Return [x, y] of the center of cell containing provided text 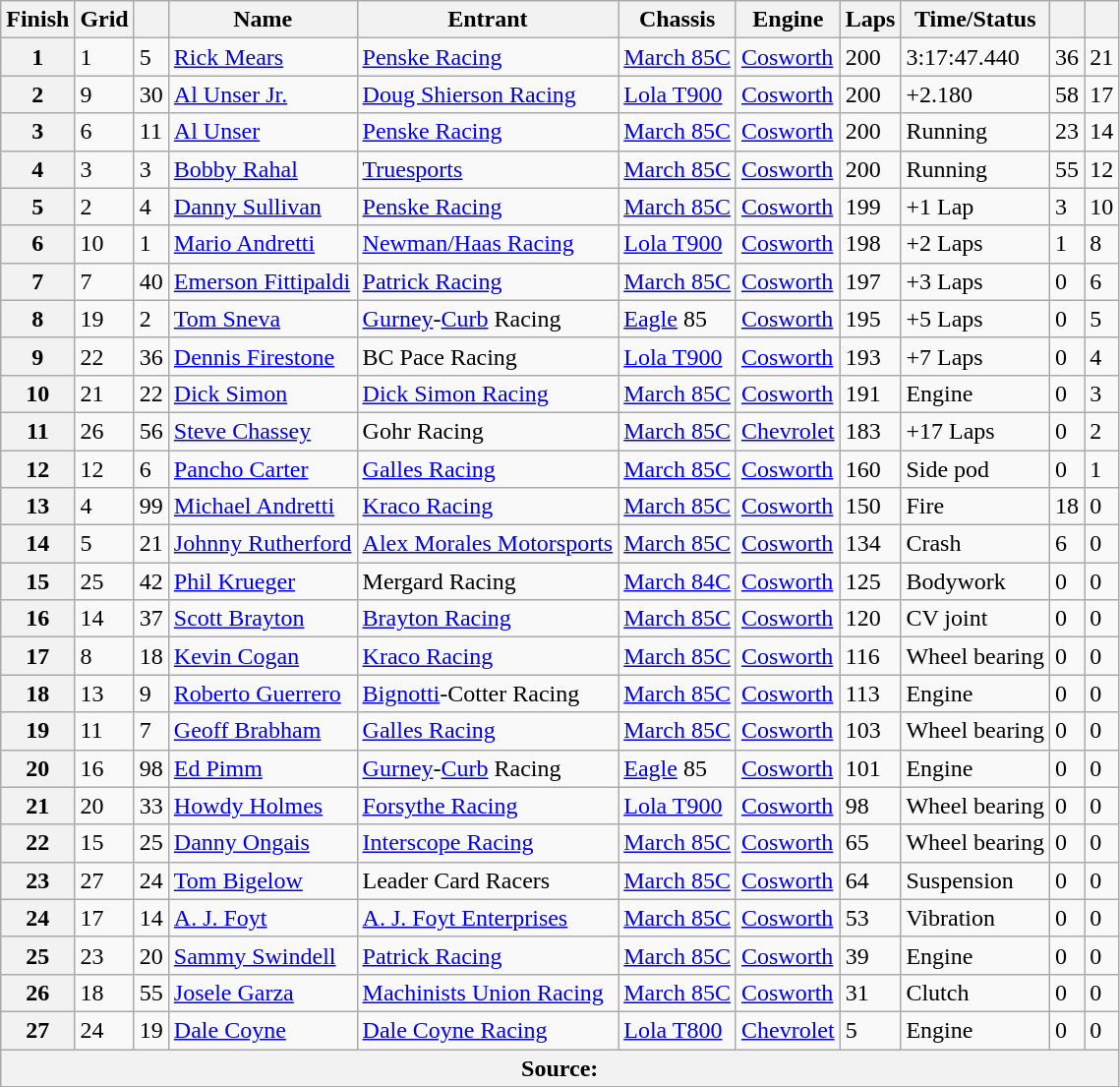
30 [151, 94]
A. J. Foyt Enterprises [488, 918]
Entrant [488, 20]
Dick Simon Racing [488, 393]
Emerson Fittipaldi [263, 281]
Dennis Firestone [263, 356]
134 [870, 544]
CV joint [975, 619]
113 [870, 694]
Alex Morales Motorsports [488, 544]
A. J. Foyt [263, 918]
53 [870, 918]
120 [870, 619]
+17 Laps [975, 431]
116 [870, 656]
Fire [975, 507]
Phil Krueger [263, 581]
40 [151, 281]
Truesports [488, 169]
Vibration [975, 918]
31 [870, 993]
Bobby Rahal [263, 169]
56 [151, 431]
191 [870, 393]
Gohr Racing [488, 431]
Suspension [975, 880]
197 [870, 281]
Steve Chassey [263, 431]
195 [870, 319]
42 [151, 581]
37 [151, 619]
Danny Sullivan [263, 207]
Interscope Racing [488, 843]
Time/Status [975, 20]
Dale Coyne [263, 1030]
199 [870, 207]
3:17:47.440 [975, 57]
Josele Garza [263, 993]
125 [870, 581]
Crash [975, 544]
BC Pace Racing [488, 356]
183 [870, 431]
39 [870, 955]
Johnny Rutherford [263, 544]
103 [870, 731]
Laps [870, 20]
64 [870, 880]
+2 Laps [975, 244]
Tom Sneva [263, 319]
Geoff Brabham [263, 731]
Danny Ongais [263, 843]
Side pod [975, 469]
March 84C [678, 581]
+3 Laps [975, 281]
+1 Lap [975, 207]
Scott Brayton [263, 619]
65 [870, 843]
Bodywork [975, 581]
Ed Pimm [263, 768]
Clutch [975, 993]
Sammy Swindell [263, 955]
58 [1068, 94]
Lola T800 [678, 1030]
198 [870, 244]
Al Unser [263, 132]
Doug Shierson Racing [488, 94]
+2.180 [975, 94]
Finish [37, 20]
+5 Laps [975, 319]
Bignotti-Cotter Racing [488, 694]
160 [870, 469]
Source: [560, 1067]
Rick Mears [263, 57]
Newman/Haas Racing [488, 244]
99 [151, 507]
Name [263, 20]
Tom Bigelow [263, 880]
193 [870, 356]
Brayton Racing [488, 619]
150 [870, 507]
Grid [104, 20]
Michael Andretti [263, 507]
33 [151, 806]
Pancho Carter [263, 469]
Forsythe Racing [488, 806]
Al Unser Jr. [263, 94]
Dale Coyne Racing [488, 1030]
Kevin Cogan [263, 656]
+7 Laps [975, 356]
Machinists Union Racing [488, 993]
Howdy Holmes [263, 806]
Chassis [678, 20]
Leader Card Racers [488, 880]
Mergard Racing [488, 581]
Dick Simon [263, 393]
Roberto Guerrero [263, 694]
Mario Andretti [263, 244]
101 [870, 768]
